Return [x, y] of the center of cell containing provided text 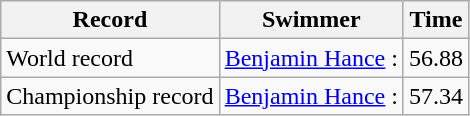
Record [110, 20]
World record [110, 58]
Swimmer [311, 20]
Time [436, 20]
Championship record [110, 96]
56.88 [436, 58]
57.34 [436, 96]
